For the text-containing cell, return its midpoint in [x, y] coordinate format. 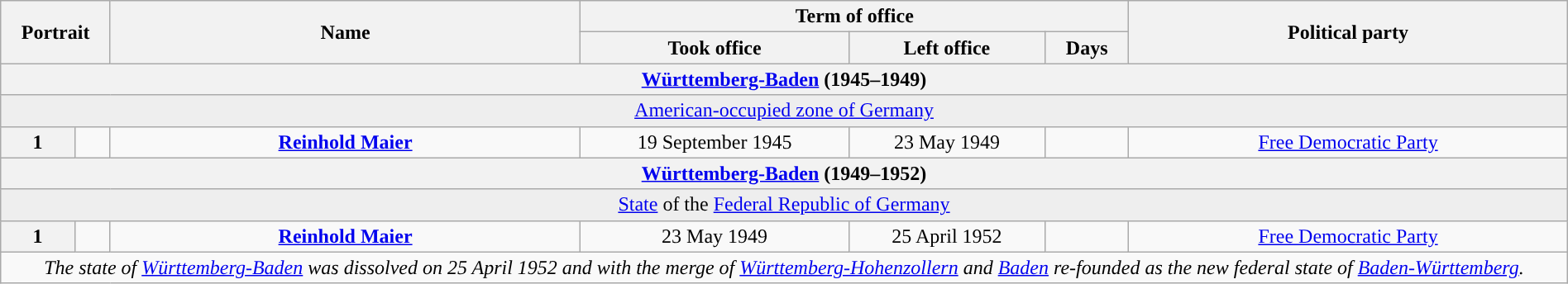
State of the Federal Republic of Germany [784, 205]
Württemberg-Baden (1949–1952) [784, 173]
Left office [946, 48]
19 September 1945 [715, 142]
American-occupied zone of Germany [784, 111]
Political party [1348, 32]
Term of office [855, 17]
Name [345, 32]
Württemberg-Baden (1945–1949) [784, 79]
25 April 1952 [946, 236]
Took office [715, 48]
Days [1087, 48]
Portrait [56, 32]
